Extract the [x, y] coordinate from the center of the cell holding the provided text.  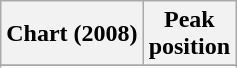
Peakposition [189, 34]
Chart (2008) [72, 34]
